Determine the (X, Y) coordinate at the center of the cell enclosing the given text.  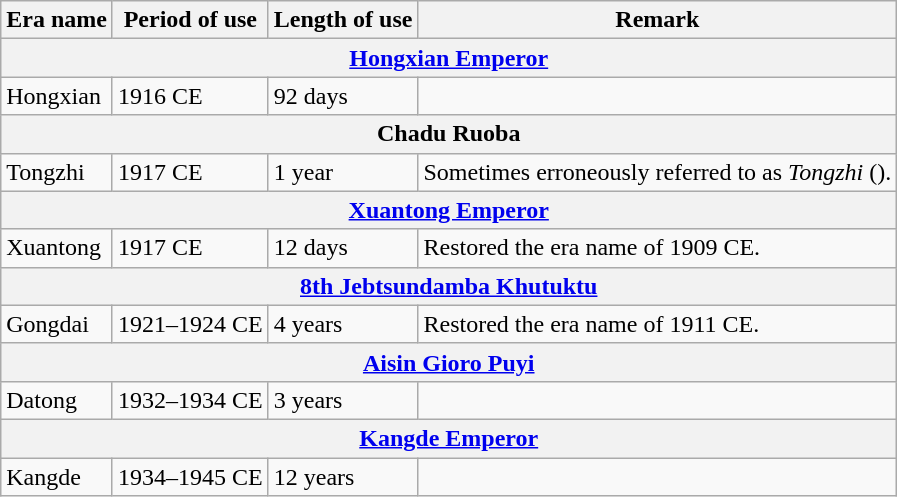
1932–1934 CE (190, 400)
Hongxian (57, 96)
1934–1945 CE (190, 477)
3 years (343, 400)
12 years (343, 477)
Sometimes erroneously referred to as Tongzhi (). (658, 172)
Gongdai (57, 324)
92 days (343, 96)
1 year (343, 172)
Datong (57, 400)
Aisin Gioro Puyi (449, 362)
12 days (343, 248)
8th Jebtsundamba Khutuktu (449, 286)
4 years (343, 324)
Chadu Ruoba (449, 134)
1921–1924 CE (190, 324)
Kangde (57, 477)
Xuantong (57, 248)
Hongxian Emperor (449, 58)
Remark (658, 20)
Era name (57, 20)
Restored the era name of 1909 CE. (658, 248)
1916 CE (190, 96)
Restored the era name of 1911 CE. (658, 324)
Xuantong Emperor (449, 210)
Period of use (190, 20)
Kangde Emperor (449, 438)
Tongzhi (57, 172)
Length of use (343, 20)
